From the cell containing the given text, extract its center point as [X, Y] coordinate. 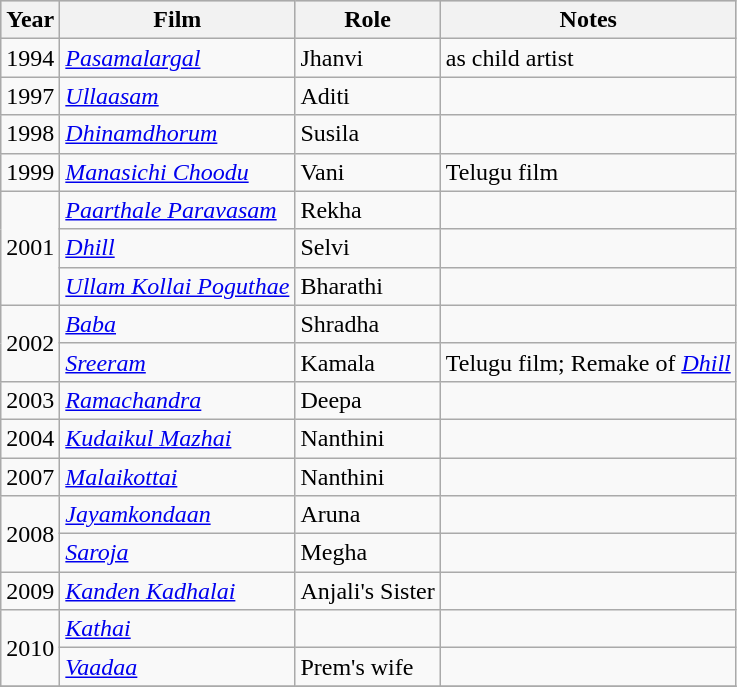
Pasamalargal [178, 58]
Malaikottai [178, 477]
Ramachandra [178, 400]
Vaadaa [178, 667]
Notes [588, 20]
Manasichi Choodu [178, 172]
2004 [30, 438]
Aruna [368, 515]
Role [368, 20]
1999 [30, 172]
Selvi [368, 248]
2007 [30, 477]
Kanden Kadhalai [178, 591]
Sreeram [178, 362]
Jhanvi [368, 58]
Anjali's Sister [368, 591]
Saroja [178, 553]
Kamala [368, 362]
Dhinamdhorum [178, 134]
as child artist [588, 58]
Jayamkondaan [178, 515]
Year [30, 20]
Deepa [368, 400]
2008 [30, 534]
Dhill [178, 248]
Telugu film [588, 172]
1997 [30, 96]
Ullam Kollai Poguthae [178, 286]
Film [178, 20]
Prem's wife [368, 667]
2009 [30, 591]
2001 [30, 248]
1994 [30, 58]
Rekha [368, 210]
Baba [178, 324]
Aditi [368, 96]
Shradha [368, 324]
2002 [30, 343]
Kathai [178, 629]
Bharathi [368, 286]
Megha [368, 553]
2010 [30, 648]
Vani [368, 172]
Telugu film; Remake of Dhill [588, 362]
2003 [30, 400]
Ullaasam [178, 96]
Kudaikul Mazhai [178, 438]
1998 [30, 134]
Paarthale Paravasam [178, 210]
Susila [368, 134]
